Search for the cell housing the specified text and yield its (X, Y) center coordinate. 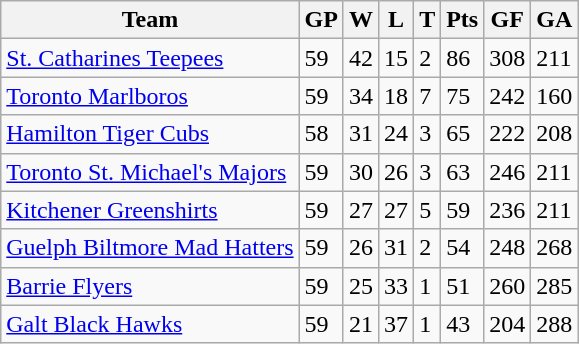
308 (508, 58)
43 (462, 324)
34 (360, 96)
Hamilton Tiger Cubs (150, 134)
Team (150, 20)
Toronto Marlboros (150, 96)
51 (462, 286)
58 (321, 134)
75 (462, 96)
Guelph Biltmore Mad Hatters (150, 248)
37 (396, 324)
288 (554, 324)
T (428, 20)
208 (554, 134)
18 (396, 96)
204 (508, 324)
Barrie Flyers (150, 286)
7 (428, 96)
30 (360, 172)
236 (508, 210)
L (396, 20)
242 (508, 96)
222 (508, 134)
Pts (462, 20)
246 (508, 172)
Galt Black Hawks (150, 324)
25 (360, 286)
GF (508, 20)
St. Catharines Teepees (150, 58)
5 (428, 210)
GA (554, 20)
42 (360, 58)
Toronto St. Michael's Majors (150, 172)
15 (396, 58)
86 (462, 58)
33 (396, 286)
65 (462, 134)
63 (462, 172)
Kitchener Greenshirts (150, 210)
268 (554, 248)
285 (554, 286)
24 (396, 134)
GP (321, 20)
248 (508, 248)
W (360, 20)
160 (554, 96)
21 (360, 324)
260 (508, 286)
54 (462, 248)
